Output the (x, y) coordinate of the center of the cell containing the given text.  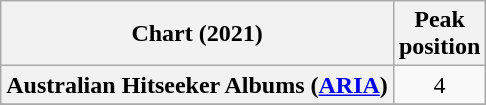
4 (439, 85)
Peakposition (439, 34)
Australian Hitseeker Albums (ARIA) (198, 85)
Chart (2021) (198, 34)
